Locate the cell with the specified text and output its (x, y) center coordinate. 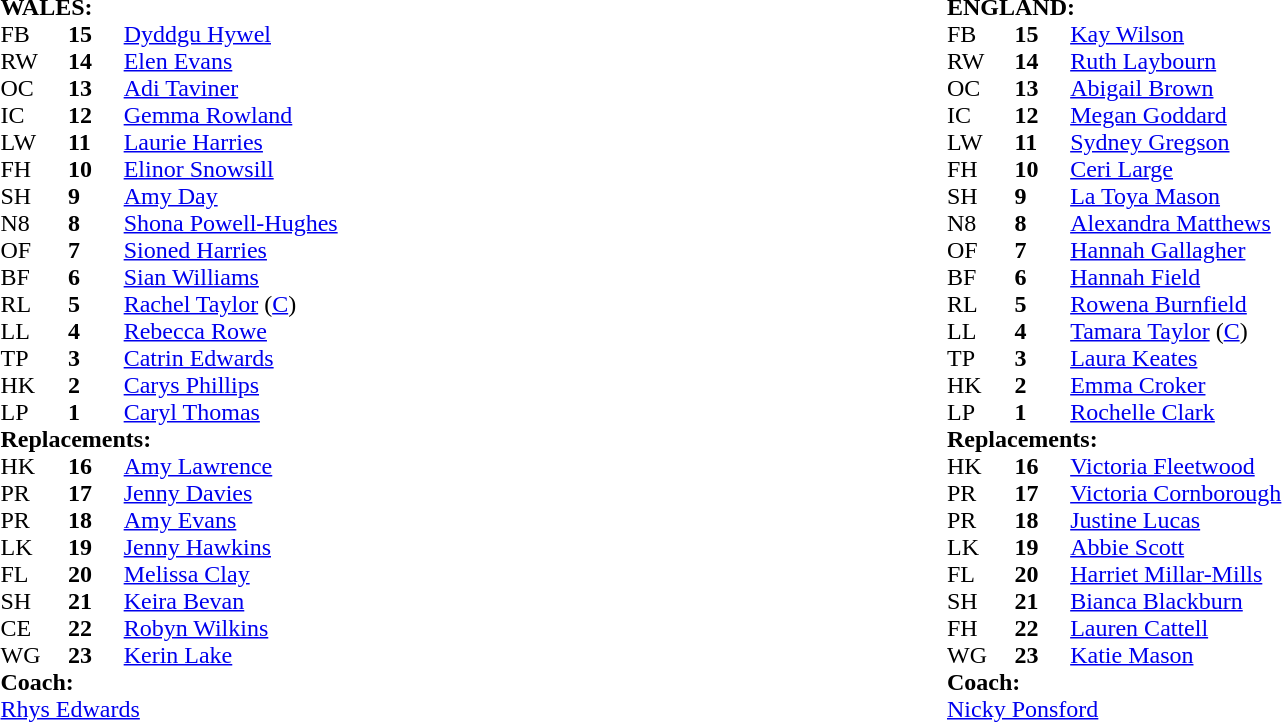
Amy Lawrence (328, 466)
Keira Bevan (328, 602)
Sian Williams (328, 278)
Kerin Lake (328, 656)
Laurie Harries (328, 142)
Adi Taviner (328, 88)
Amy Day (328, 196)
Jenny Davies (328, 494)
Melissa Clay (328, 574)
Elinor Snowsill (328, 170)
Coach: (470, 682)
Caryl Thomas (328, 412)
Shona Powell-Hughes (328, 224)
CE (34, 628)
Catrin Edwards (328, 358)
Rebecca Rowe (328, 332)
Replacements: (470, 440)
Sioned Harries (328, 250)
Rachel Taylor (C) (328, 304)
Jenny Hawkins (328, 548)
Robyn Wilkins (328, 628)
Gemma Rowland (328, 116)
Dyddgu Hywel (328, 34)
Amy Evans (328, 520)
Carys Phillips (328, 386)
Elen Evans (328, 62)
